From the cell containing the given text, extract its center point as [X, Y] coordinate. 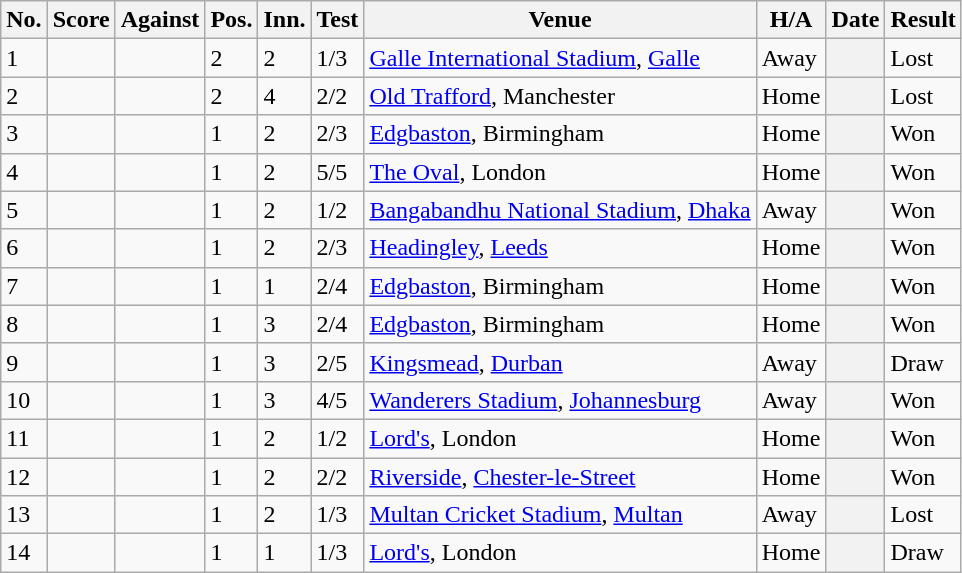
Headingley, Leeds [560, 248]
5 [24, 210]
5/5 [338, 172]
Bangabandhu National Stadium, Dhaka [560, 210]
H/A [791, 20]
Test [338, 20]
8 [24, 324]
Score [81, 20]
Pos. [232, 20]
Galle International Stadium, Galle [560, 58]
The Oval, London [560, 172]
Old Trafford, Manchester [560, 96]
Result [923, 20]
Multan Cricket Stadium, Multan [560, 515]
6 [24, 248]
4/5 [338, 400]
Wanderers Stadium, Johannesburg [560, 400]
10 [24, 400]
11 [24, 438]
7 [24, 286]
Riverside, Chester-le-Street [560, 477]
No. [24, 20]
Venue [560, 20]
Kingsmead, Durban [560, 362]
12 [24, 477]
9 [24, 362]
2/5 [338, 362]
Inn. [284, 20]
13 [24, 515]
Date [856, 20]
Against [160, 20]
14 [24, 553]
